For the text-containing cell, return its midpoint in (X, Y) coordinate format. 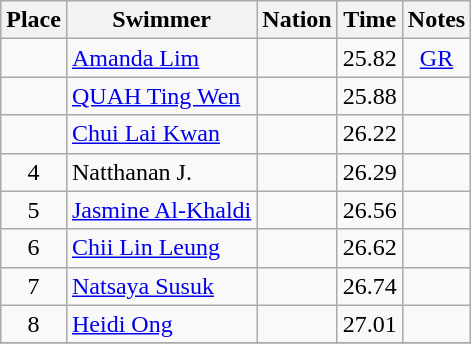
5 (34, 210)
Amanda Lim (161, 58)
Time (370, 20)
25.82 (370, 58)
26.74 (370, 286)
26.62 (370, 248)
Notes (436, 20)
Natsaya Susuk (161, 286)
Swimmer (161, 20)
QUAH Ting Wen (161, 96)
Chii Lin Leung (161, 248)
7 (34, 286)
Natthanan J. (161, 172)
4 (34, 172)
Heidi Ong (161, 324)
25.88 (370, 96)
Nation (297, 20)
Chui Lai Kwan (161, 134)
26.56 (370, 210)
Place (34, 20)
Jasmine Al-Khaldi (161, 210)
27.01 (370, 324)
8 (34, 324)
26.29 (370, 172)
GR (436, 58)
26.22 (370, 134)
6 (34, 248)
